From the cell containing the given text, extract its center point as (X, Y) coordinate. 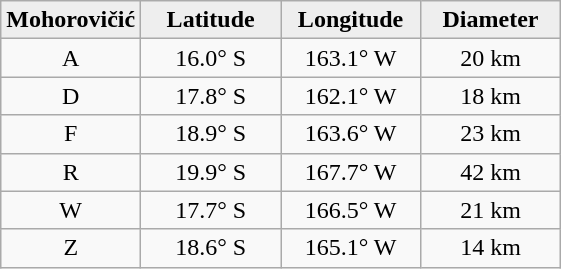
Z (71, 248)
166.5° W (351, 210)
162.1° W (351, 96)
Diameter (491, 20)
16.0° S (211, 58)
Latitude (211, 20)
18 km (491, 96)
19.9° S (211, 172)
Mohorovičić (71, 20)
163.1° W (351, 58)
18.9° S (211, 134)
A (71, 58)
Longitude (351, 20)
14 km (491, 248)
D (71, 96)
R (71, 172)
165.1° W (351, 248)
17.8° S (211, 96)
42 km (491, 172)
163.6° W (351, 134)
17.7° S (211, 210)
20 km (491, 58)
23 km (491, 134)
167.7° W (351, 172)
21 km (491, 210)
F (71, 134)
W (71, 210)
18.6° S (211, 248)
